Determine the (X, Y) coordinate at the center of the cell enclosing the given text.  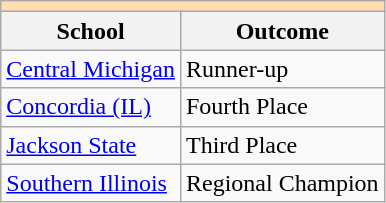
Fourth Place (282, 107)
Runner-up (282, 69)
School (91, 31)
Jackson State (91, 145)
Southern Illinois (91, 183)
Outcome (282, 31)
Central Michigan (91, 69)
Concordia (IL) (91, 107)
Third Place (282, 145)
Regional Champion (282, 183)
